From the cell containing the given text, extract its center point as [X, Y] coordinate. 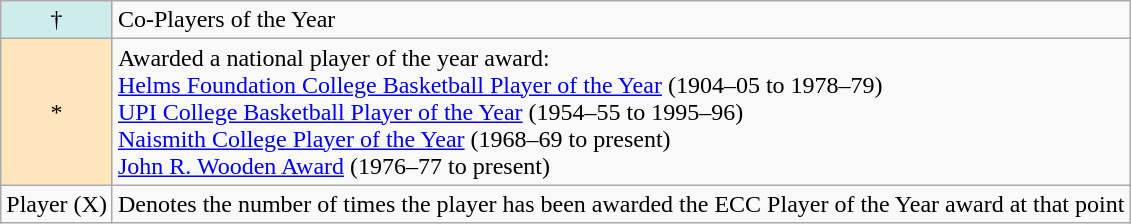
† [57, 20]
Denotes the number of times the player has been awarded the ECC Player of the Year award at that point [620, 204]
Co-Players of the Year [620, 20]
* [57, 112]
Player (X) [57, 204]
